Provide the (x, y) coordinate of the cell's center where the given text is located.  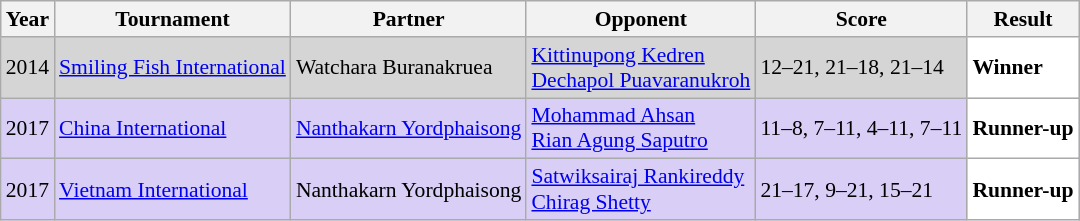
11–8, 7–11, 4–11, 7–11 (861, 128)
Result (1022, 19)
21–17, 9–21, 15–21 (861, 190)
Opponent (640, 19)
Year (28, 19)
China International (172, 128)
12–21, 21–18, 21–14 (861, 68)
Score (861, 19)
Smiling Fish International (172, 68)
Winner (1022, 68)
Partner (409, 19)
Vietnam International (172, 190)
2014 (28, 68)
Kittinupong Kedren Dechapol Puavaranukroh (640, 68)
Mohammad Ahsan Rian Agung Saputro (640, 128)
Watchara Buranakruea (409, 68)
Satwiksairaj Rankireddy Chirag Shetty (640, 190)
Tournament (172, 19)
